From the cell containing the given text, extract its center point as [x, y] coordinate. 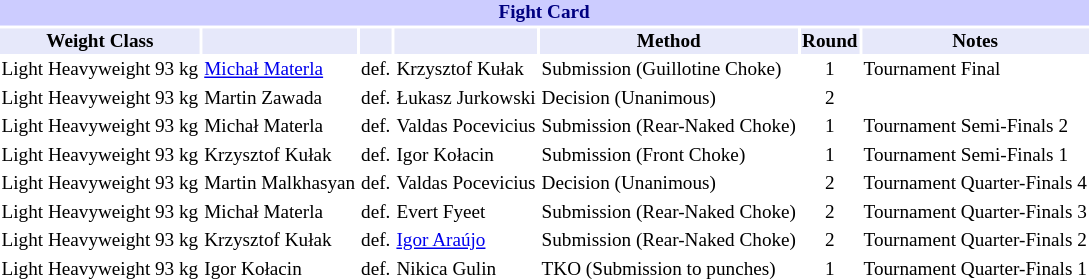
Igor Araújo [466, 241]
Tournament Semi-Finals 2 [975, 127]
Tournament Quarter-Finals 4 [975, 184]
Igor Kołacin [466, 155]
Submission (Front Choke) [668, 155]
Fight Card [544, 13]
Round [830, 41]
Weight Class [100, 41]
Martin Malkhasyan [280, 184]
Method [668, 41]
Notes [975, 41]
Submission (Guillotine Choke) [668, 70]
Łukasz Jurkowski [466, 99]
Tournament Quarter-Finals 3 [975, 213]
Tournament Final [975, 70]
Evert Fyeet [466, 213]
Martin Zawada [280, 99]
Tournament Quarter-Finals 2 [975, 241]
Tournament Semi-Finals 1 [975, 155]
